Pinpoint the cell where the given text exists, returning its [X, Y] midpoint coordinate. 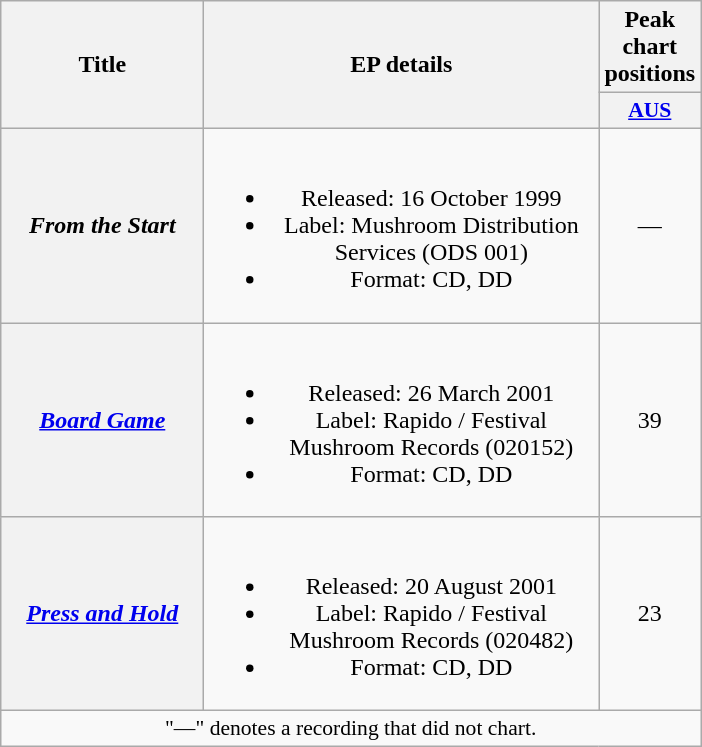
Released: 20 August 2001Label: Rapido / Festival Mushroom Records (020482)Format: CD, DD [402, 614]
Press and Hold [102, 614]
AUS [650, 111]
23 [650, 614]
From the Start [102, 225]
Board Game [102, 419]
— [650, 225]
Released: 16 October 1999Label: Mushroom Distribution Services (ODS 001)Format: CD, DD [402, 225]
Released: 26 March 2001Label: Rapido / Festival Mushroom Records (020152)Format: CD, DD [402, 419]
Peak chart positions [650, 47]
EP details [402, 65]
Title [102, 65]
39 [650, 419]
"—" denotes a recording that did not chart. [351, 729]
